Return the (x, y) coordinate for the center point of the cell that contains the specified text.  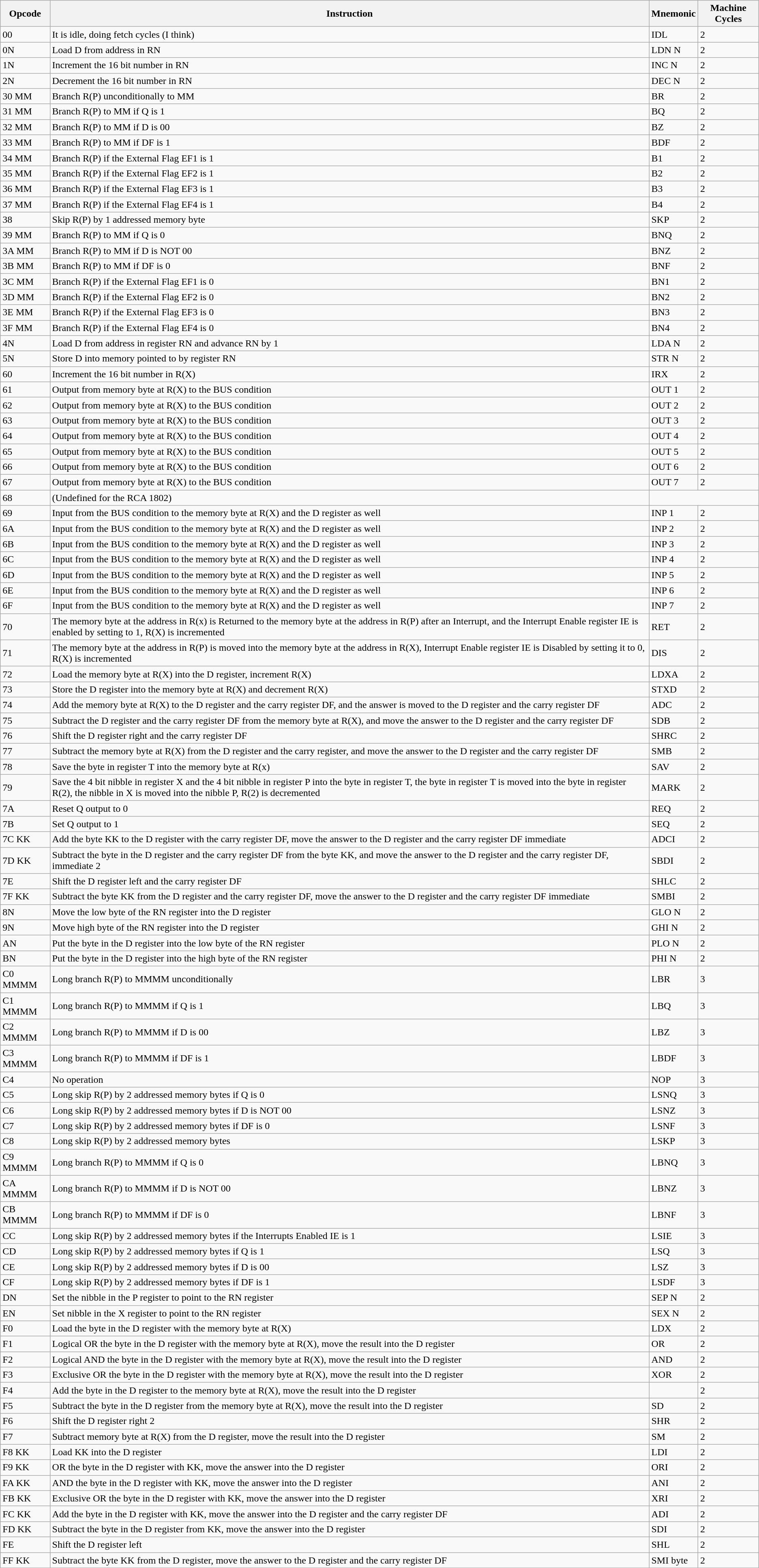
LBNQ (673, 1162)
Load D from address in RN (349, 50)
LSDF (673, 1282)
LSNF (673, 1126)
37 MM (25, 204)
36 MM (25, 189)
OUT 6 (673, 467)
(Undefined for the RCA 1802) (349, 498)
7F KK (25, 897)
7D KK (25, 860)
LDX (673, 1329)
BNQ (673, 235)
Put the byte in the D register into the high byte of the RN register (349, 958)
BN4 (673, 328)
Move high byte of the RN register into the D register (349, 927)
LSQ (673, 1251)
SMI byte (673, 1560)
OUT 7 (673, 482)
64 (25, 436)
Branch R(P) to MM if Q is 0 (349, 235)
F0 (25, 1329)
63 (25, 420)
SMB (673, 751)
Long skip R(P) by 2 addressed memory bytes if Q is 0 (349, 1095)
Set nibble in the X register to point to the RN register (349, 1313)
SEX N (673, 1313)
LSKP (673, 1141)
Exclusive OR the byte in the D register with the memory byte at R(X), move the result into the D register (349, 1375)
C6 (25, 1110)
CD (25, 1251)
Set the nibble in the P register to point to the RN register (349, 1297)
Add the byte KK to the D register with the carry register DF, move the answer to the D register and the carry register DF immediate (349, 839)
IDL (673, 34)
Long branch R(P) to MMMM if DF is 0 (349, 1215)
Load KK into the D register (349, 1452)
6D (25, 575)
LBR (673, 979)
Long skip R(P) by 2 addressed memory bytes if DF is 1 (349, 1282)
39 MM (25, 235)
IRX (673, 374)
SDI (673, 1529)
C3 MMMM (25, 1059)
INP 7 (673, 606)
INP 5 (673, 575)
C4 (25, 1080)
F4 (25, 1390)
LBZ (673, 1032)
Move the low byte of the RN register into the D register (349, 912)
DN (25, 1297)
ADC (673, 705)
SHR (673, 1421)
BN1 (673, 282)
C8 (25, 1141)
INP 6 (673, 590)
INP 1 (673, 513)
CA MMMM (25, 1189)
SHLC (673, 881)
CE (25, 1267)
5N (25, 359)
8N (25, 912)
NOP (673, 1080)
2N (25, 81)
INC N (673, 65)
F8 KK (25, 1452)
Load the byte in the D register with the memory byte at R(X) (349, 1329)
78 (25, 767)
3F MM (25, 328)
BQ (673, 112)
LDXA (673, 674)
MARK (673, 788)
CF (25, 1282)
F6 (25, 1421)
Subtract memory byte at R(X) from the D register, move the result into the D register (349, 1437)
Branch R(P) if the External Flag EF3 is 0 (349, 312)
Shift the D register right 2 (349, 1421)
Long branch R(P) to MMMM if Q is 0 (349, 1162)
C9 MMMM (25, 1162)
76 (25, 736)
Shift the D register right and the carry register DF (349, 736)
Shift the D register left and the carry register DF (349, 881)
INP 2 (673, 529)
LDI (673, 1452)
C1 MMMM (25, 1005)
LDN N (673, 50)
F1 (25, 1344)
Shift the D register left (349, 1544)
62 (25, 405)
Long skip R(P) by 2 addressed memory bytes if Q is 1 (349, 1251)
Instruction (349, 14)
31 MM (25, 112)
Branch R(P) to MM if Q is 1 (349, 112)
F9 KK (25, 1467)
7C KK (25, 839)
BDF (673, 142)
77 (25, 751)
C5 (25, 1095)
SHRC (673, 736)
9N (25, 927)
35 MM (25, 173)
FD KK (25, 1529)
Branch R(P) if the External Flag EF4 is 1 (349, 204)
Branch R(P) to MM if D is NOT 00 (349, 251)
3A MM (25, 251)
65 (25, 452)
SEQ (673, 824)
68 (25, 498)
Exclusive OR the byte in the D register with KK, move the answer into the D register (349, 1498)
Branch R(P) if the External Flag EF1 is 1 (349, 158)
Branch R(P) to MM if DF is 0 (349, 266)
FA KK (25, 1483)
LSIE (673, 1236)
OUT 2 (673, 405)
LBNZ (673, 1189)
SDB (673, 720)
Long skip R(P) by 2 addressed memory bytes if D is NOT 00 (349, 1110)
SAV (673, 767)
FC KK (25, 1514)
67 (25, 482)
Decrement the 16 bit number in RN (349, 81)
F7 (25, 1437)
34 MM (25, 158)
FB KK (25, 1498)
0N (25, 50)
BZ (673, 127)
7A (25, 809)
Save the byte in register T into the memory byte at R(x) (349, 767)
BN (25, 958)
Long branch R(P) to MMMM if D is NOT 00 (349, 1189)
75 (25, 720)
OUT 1 (673, 389)
OR the byte in the D register with KK, move the answer into the D register (349, 1467)
INP 4 (673, 559)
7B (25, 824)
Store D into memory pointed to by register RN (349, 359)
Branch R(P) if the External Flag EF3 is 1 (349, 189)
Long skip R(P) by 2 addressed memory bytes if D is 00 (349, 1267)
61 (25, 389)
GHI N (673, 927)
ANI (673, 1483)
AND (673, 1359)
CC (25, 1236)
C7 (25, 1126)
Long branch R(P) to MMMM if Q is 1 (349, 1005)
6B (25, 544)
30 MM (25, 96)
33 MM (25, 142)
Opcode (25, 14)
OUT 3 (673, 420)
DEC N (673, 81)
Add the memory byte at R(X) to the D register and the carry register DF, and the answer is moved to the D register and the carry register DF (349, 705)
Set Q output to 1 (349, 824)
3D MM (25, 297)
Branch R(P) if the External Flag EF2 is 0 (349, 297)
EN (25, 1313)
LSZ (673, 1267)
RET (673, 626)
LSNZ (673, 1110)
FF KK (25, 1560)
F5 (25, 1406)
72 (25, 674)
CB MMMM (25, 1215)
AN (25, 943)
Machine Cycles (728, 14)
Load D from address in register RN and advance RN by 1 (349, 343)
BNF (673, 266)
Reset Q output to 0 (349, 809)
Skip R(P) by 1 addressed memory byte (349, 220)
Load the memory byte at R(X) into the D register, increment R(X) (349, 674)
Store the D register into the memory byte at R(X) and decrement R(X) (349, 689)
Increment the 16 bit number in R(X) (349, 374)
ADI (673, 1514)
Long skip R(P) by 2 addressed memory bytes (349, 1141)
SBDI (673, 860)
No operation (349, 1080)
6C (25, 559)
Branch R(P) if the External Flag EF1 is 0 (349, 282)
7E (25, 881)
Add the byte in the D register to the memory byte at R(X), move the result into the D register (349, 1390)
3B MM (25, 266)
69 (25, 513)
71 (25, 653)
LBQ (673, 1005)
BR (673, 96)
1N (25, 65)
SMBI (673, 897)
6F (25, 606)
INP 3 (673, 544)
C0 MMMM (25, 979)
Subtract the memory byte at R(X) from the D register and the carry register, and move the answer to the D register and the carry register DF (349, 751)
38 (25, 220)
B3 (673, 189)
Long branch R(P) to MMMM if D is 00 (349, 1032)
ADCI (673, 839)
Long skip R(P) by 2 addressed memory bytes if DF is 0 (349, 1126)
Branch R(P) to MM if DF is 1 (349, 142)
C2 MMMM (25, 1032)
SHL (673, 1544)
GLO N (673, 912)
6E (25, 590)
70 (25, 626)
Logical OR the byte in the D register with the memory byte at R(X), move the result into the D register (349, 1344)
XOR (673, 1375)
STXD (673, 689)
Subtract the byte in the D register from KK, move the answer into the D register (349, 1529)
LDA N (673, 343)
SM (673, 1437)
XRI (673, 1498)
Put the byte in the D register into the low byte of the RN register (349, 943)
79 (25, 788)
OUT 5 (673, 452)
Long branch R(P) to MMMM if DF is 1 (349, 1059)
Logical AND the byte in the D register with the memory byte at R(X), move the result into the D register (349, 1359)
Branch R(P) to MM if D is 00 (349, 127)
B2 (673, 173)
Branch R(P) unconditionally to MM (349, 96)
PLO N (673, 943)
Add the byte in the D register with KK, move the answer into the D register and the carry register DF (349, 1514)
Long branch R(P) to MMMM unconditionally (349, 979)
F2 (25, 1359)
OR (673, 1344)
Subtract the byte in the D register from the memory byte at R(X), move the result into the D register (349, 1406)
BN2 (673, 297)
SKP (673, 220)
6A (25, 529)
74 (25, 705)
Long skip R(P) by 2 addressed memory bytes if the Interrupts Enabled IE is 1 (349, 1236)
F3 (25, 1375)
66 (25, 467)
Mnemonic (673, 14)
SD (673, 1406)
Subtract the byte KK from the D register, move the answer to the D register and the carry register DF (349, 1560)
Branch R(P) if the External Flag EF4 is 0 (349, 328)
00 (25, 34)
3E MM (25, 312)
3C MM (25, 282)
OUT 4 (673, 436)
B4 (673, 204)
32 MM (25, 127)
ORI (673, 1467)
73 (25, 689)
Branch R(P) if the External Flag EF2 is 1 (349, 173)
DIS (673, 653)
LBDF (673, 1059)
PHI N (673, 958)
BNZ (673, 251)
Subtract the byte KK from the D register and the carry register DF, move the answer to the D register and the carry register DF immediate (349, 897)
It is idle, doing fetch cycles (I think) (349, 34)
SEP N (673, 1297)
60 (25, 374)
AND the byte in the D register with KK, move the answer into the D register (349, 1483)
REQ (673, 809)
BN3 (673, 312)
FE (25, 1544)
STR N (673, 359)
LBNF (673, 1215)
Subtract the D register and the carry register DF from the memory byte at R(X), and move the answer to the D register and the carry register DF (349, 720)
LSNQ (673, 1095)
4N (25, 343)
B1 (673, 158)
Increment the 16 bit number in RN (349, 65)
